Pinpoint the cell where the given text exists, returning its [X, Y] midpoint coordinate. 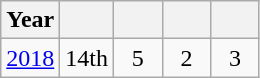
3 [236, 58]
2 [186, 58]
14th [87, 58]
Year [30, 20]
2018 [30, 58]
5 [138, 58]
